For the text-containing cell, return its midpoint in [X, Y] coordinate format. 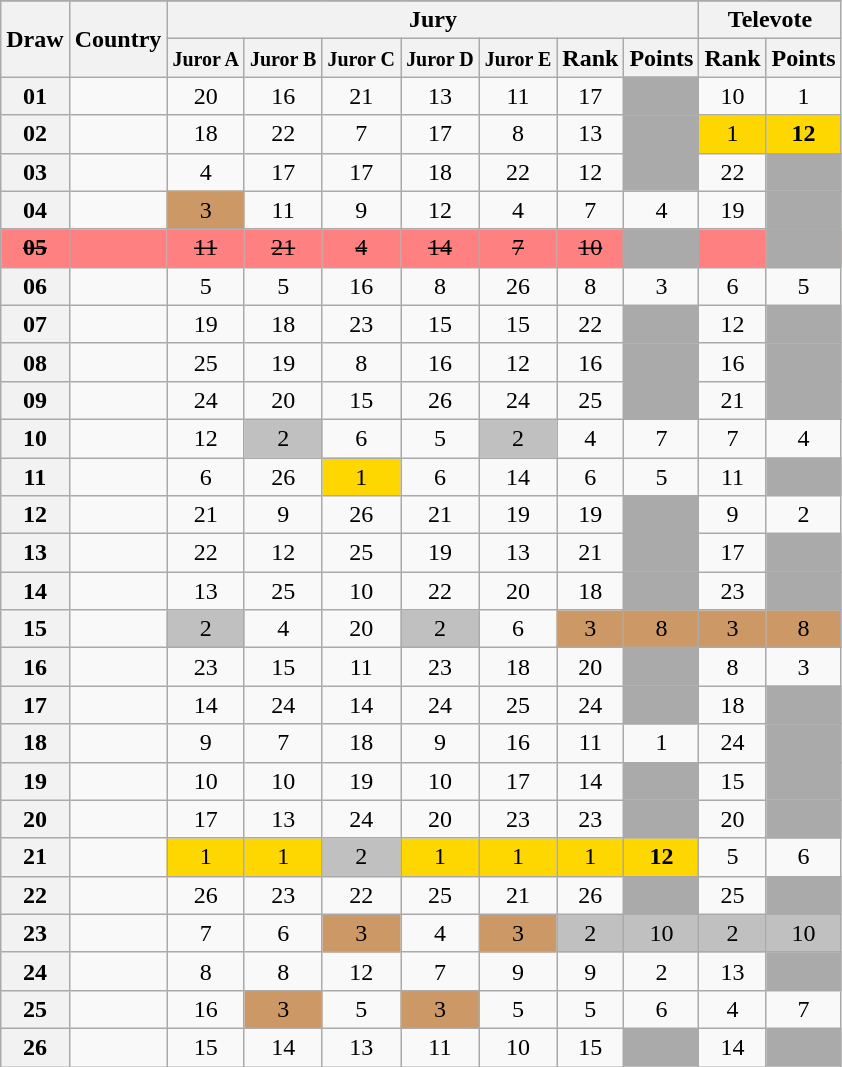
Juror A [206, 58]
Draw [35, 39]
Juror C [362, 58]
Juror D [440, 58]
Juror E [518, 58]
08 [35, 362]
09 [35, 400]
03 [35, 172]
Juror B [283, 58]
04 [35, 210]
01 [35, 96]
06 [35, 286]
Country [118, 39]
Jury [433, 20]
05 [35, 248]
Televote [770, 20]
07 [35, 324]
02 [35, 134]
